Return (x, y) of the center of cell containing provided text 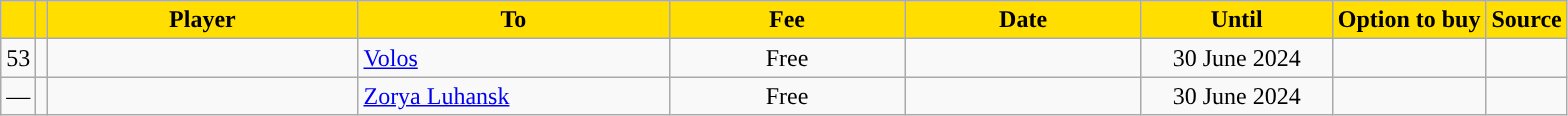
Player (202, 20)
Source (1526, 20)
Option to buy (1409, 20)
Volos (514, 58)
Until (1236, 20)
— (18, 96)
To (514, 20)
Fee (787, 20)
Date (1023, 20)
53 (18, 58)
Zorya Luhansk (514, 96)
